Pinpoint the cell where the given text exists, returning its [X, Y] midpoint coordinate. 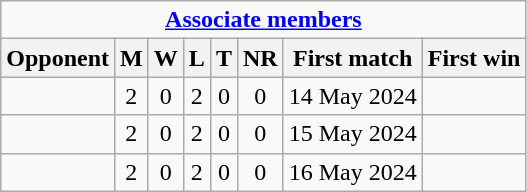
Opponent [58, 58]
15 May 2024 [352, 134]
Associate members [264, 20]
M [132, 58]
16 May 2024 [352, 172]
W [166, 58]
NR [260, 58]
14 May 2024 [352, 96]
First match [352, 58]
T [224, 58]
First win [474, 58]
L [196, 58]
